Identify which cell holds the provided text, then report its [X, Y] central coordinate. 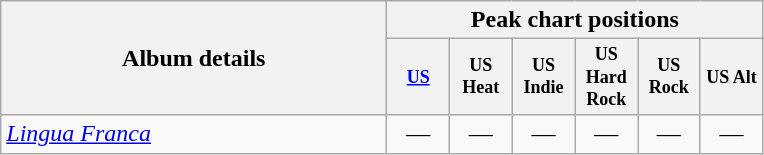
US [418, 77]
US Hard Rock [606, 77]
Lingua Franca [194, 134]
US Indie [544, 77]
US Alt [732, 77]
Album details [194, 58]
US Heat [480, 77]
Peak chart positions [575, 20]
US Rock [670, 77]
